Find where the given text appears and provide that cell's center as (X, Y) coordinate. 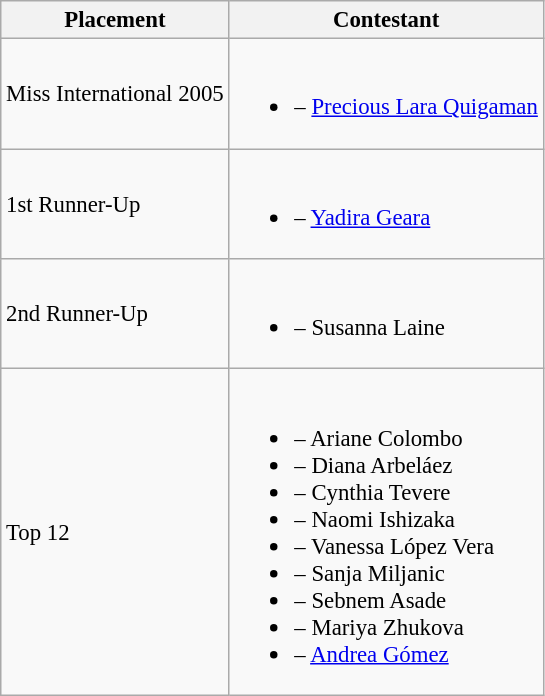
1st Runner-Up (115, 204)
Miss International 2005 (115, 94)
– Yadira Geara (386, 204)
2nd Runner-Up (115, 314)
– Susanna Laine (386, 314)
Top 12 (115, 532)
Contestant (386, 20)
Placement (115, 20)
– Precious Lara Quigaman (386, 94)
